Return the [X, Y] coordinate for the center point of the cell that contains the specified text.  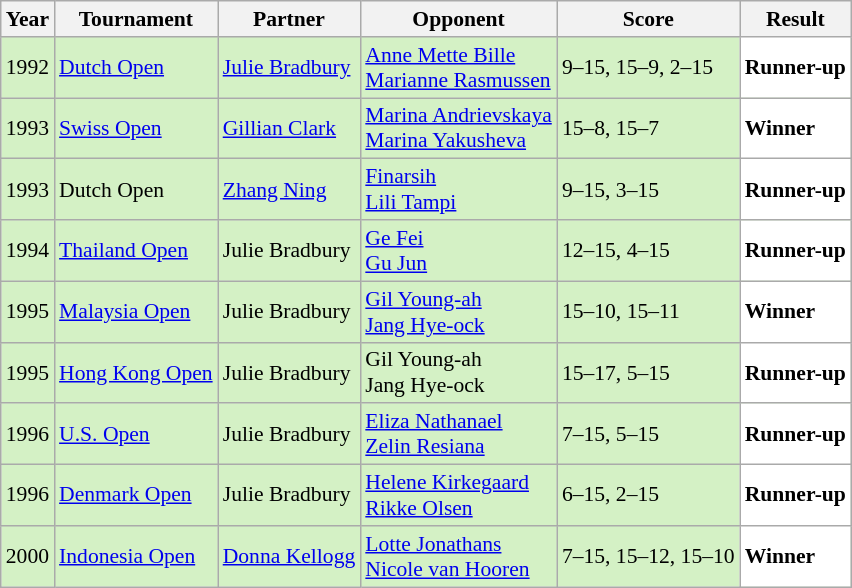
Eliza Nathanael Zelin Resiana [458, 434]
2000 [28, 556]
12–15, 4–15 [648, 250]
Marina Andrievskaya Marina Yakusheva [458, 128]
Hong Kong Open [136, 372]
Denmark Open [136, 496]
Opponent [458, 19]
Swiss Open [136, 128]
9–15, 15–9, 2–15 [648, 68]
1992 [28, 68]
Score [648, 19]
Lotte Jonathans Nicole van Hooren [458, 556]
Ge Fei Gu Jun [458, 250]
U.S. Open [136, 434]
7–15, 15–12, 15–10 [648, 556]
Indonesia Open [136, 556]
Thailand Open [136, 250]
Year [28, 19]
15–17, 5–15 [648, 372]
1994 [28, 250]
Helene Kirkegaard Rikke Olsen [458, 496]
6–15, 2–15 [648, 496]
15–8, 15–7 [648, 128]
9–15, 3–15 [648, 190]
7–15, 5–15 [648, 434]
Anne Mette Bille Marianne Rasmussen [458, 68]
Malaysia Open [136, 312]
Partner [290, 19]
Finarsih Lili Tampi [458, 190]
Result [796, 19]
15–10, 15–11 [648, 312]
Donna Kellogg [290, 556]
Zhang Ning [290, 190]
Gillian Clark [290, 128]
Tournament [136, 19]
